Output the [x, y] coordinate of the center of the cell containing the given text.  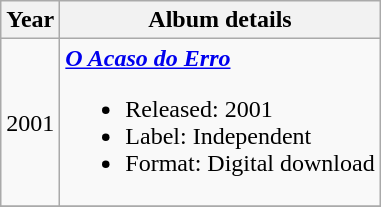
Year [30, 20]
O Acaso do ErroReleased: 2001Label: IndependentFormat: Digital download [220, 122]
2001 [30, 122]
Album details [220, 20]
